Locate the cell with the specified text and output its (x, y) center coordinate. 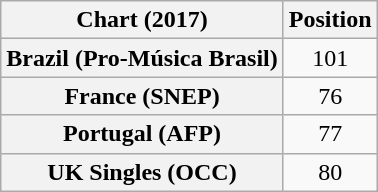
80 (330, 172)
UK Singles (OCC) (142, 172)
77 (330, 134)
Portugal (AFP) (142, 134)
101 (330, 58)
Brazil (Pro-Música Brasil) (142, 58)
Position (330, 20)
76 (330, 96)
Chart (2017) (142, 20)
France (SNEP) (142, 96)
